Provide the [x, y] coordinate of the cell's center where the given text is located.  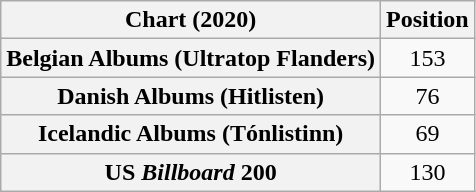
76 [428, 96]
69 [428, 134]
US Billboard 200 [191, 172]
153 [428, 58]
Position [428, 20]
Belgian Albums (Ultratop Flanders) [191, 58]
Icelandic Albums (Tónlistinn) [191, 134]
Chart (2020) [191, 20]
130 [428, 172]
Danish Albums (Hitlisten) [191, 96]
